Search for the cell housing the specified text and yield its [x, y] center coordinate. 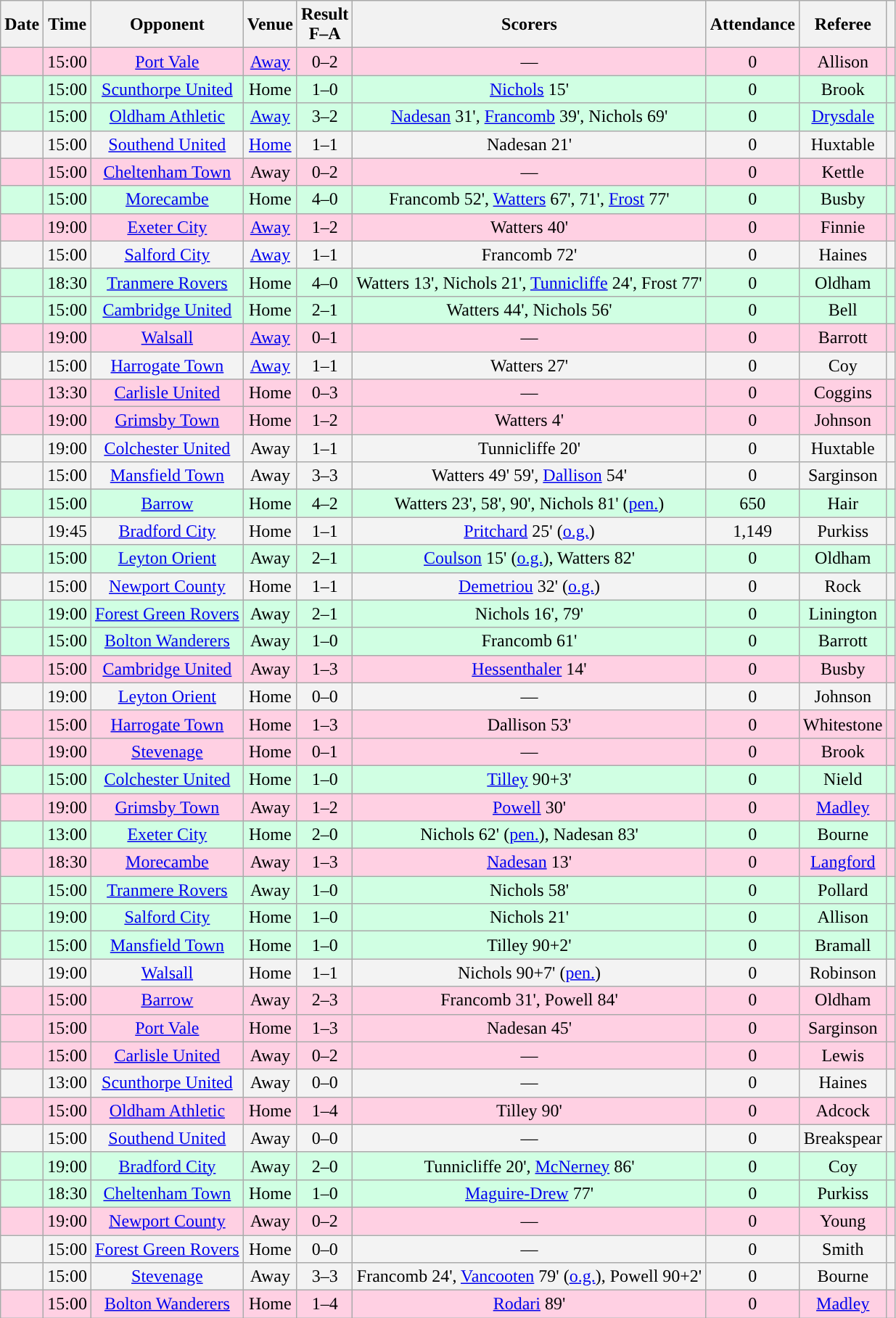
Nichols 62' (pen.), Nadesan 83' [530, 835]
Nield [843, 779]
Pritchard 25' (o.g.) [530, 531]
Finnie [843, 227]
Whitestone [843, 724]
19:45 [67, 531]
Pollard [843, 890]
Powell 30' [530, 807]
Coulson 15' (o.g.), Watters 82' [530, 559]
650 [752, 503]
Young [843, 1221]
Nichols 21' [530, 918]
Breakspear [843, 1138]
Nichols 15' [530, 89]
Smith [843, 1248]
Nichols 90+7' (pen.) [530, 973]
Tilley 90' [530, 1111]
Watters 49' 59', Dallison 54' [530, 476]
Drysdale [843, 117]
2–3 [324, 1000]
Dallison 53' [530, 724]
Watters 23', 58', 90', Nichols 81' (pen.) [530, 503]
Lewis [843, 1055]
Bell [843, 310]
ResultF–A [324, 25]
Nadesan 13' [530, 862]
Watters 4' [530, 421]
Maguire-Drew 77' [530, 1193]
0–3 [324, 393]
Francomb 61' [530, 641]
Francomb 24', Vancooten 79' (o.g.), Powell 90+2' [530, 1277]
Rock [843, 586]
Time [67, 25]
Hair [843, 503]
Scorers [530, 25]
Watters 13', Nichols 21', Tunnicliffe 24', Frost 77' [530, 282]
Adcock [843, 1111]
Kettle [843, 172]
1,149 [752, 531]
Rodari 89' [530, 1304]
Watters 44', Nichols 56' [530, 310]
Nadesan 21' [530, 144]
Linington [843, 614]
Coggins [843, 393]
Langford [843, 862]
Robinson [843, 973]
Venue [270, 25]
Tunnicliffe 20' [530, 448]
Watters 40' [530, 227]
Francomb 31', Powell 84' [530, 1000]
Nadesan 31', Francomb 39', Nichols 69' [530, 117]
Nichols 58' [530, 890]
Nichols 16', 79' [530, 614]
Hessenthaler 14' [530, 669]
Watters 27' [530, 365]
Referee [843, 25]
Attendance [752, 25]
Nadesan 45' [530, 1028]
Tilley 90+2' [530, 945]
Francomb 72' [530, 255]
Bramall [843, 945]
Date [22, 25]
Opponent [168, 25]
Francomb 52', Watters 67', 71', Frost 77' [530, 199]
3–2 [324, 117]
Demetriou 32' (o.g.) [530, 586]
4–2 [324, 503]
Tilley 90+3' [530, 779]
Tunnicliffe 20', McNerney 86' [530, 1166]
13:30 [67, 393]
